Locate the cell with the specified text and output its (x, y) center coordinate. 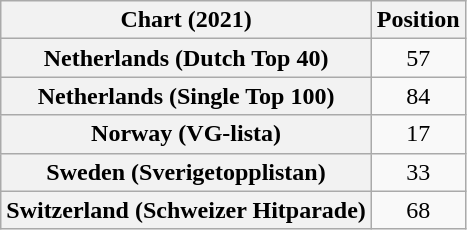
57 (418, 58)
68 (418, 210)
Netherlands (Dutch Top 40) (186, 58)
84 (418, 96)
Position (418, 20)
Netherlands (Single Top 100) (186, 96)
17 (418, 134)
33 (418, 172)
Sweden (Sverigetopplistan) (186, 172)
Norway (VG-lista) (186, 134)
Switzerland (Schweizer Hitparade) (186, 210)
Chart (2021) (186, 20)
